Provide the (x, y) coordinate of the cell's center where the given text is located.  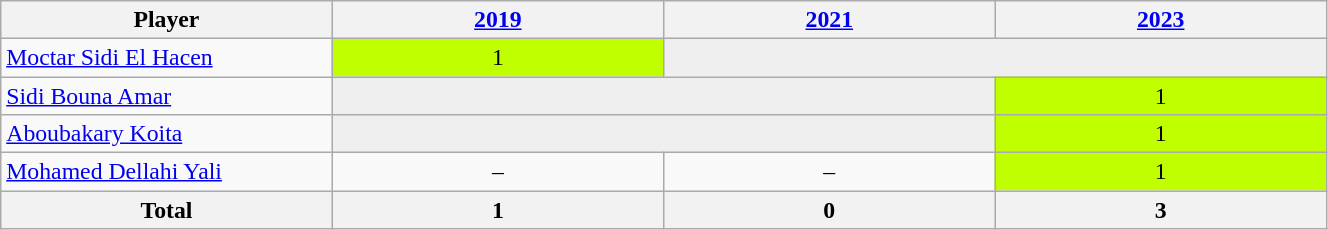
2021 (830, 20)
2019 (498, 20)
Moctar Sidi El Hacen (166, 58)
Aboubakary Koita (166, 133)
Sidi Bouna Amar (166, 96)
Total (166, 209)
2023 (1160, 20)
0 (830, 209)
3 (1160, 209)
Player (166, 20)
Mohamed Dellahi Yali (166, 171)
